Search for the cell housing the specified text and yield its [X, Y] center coordinate. 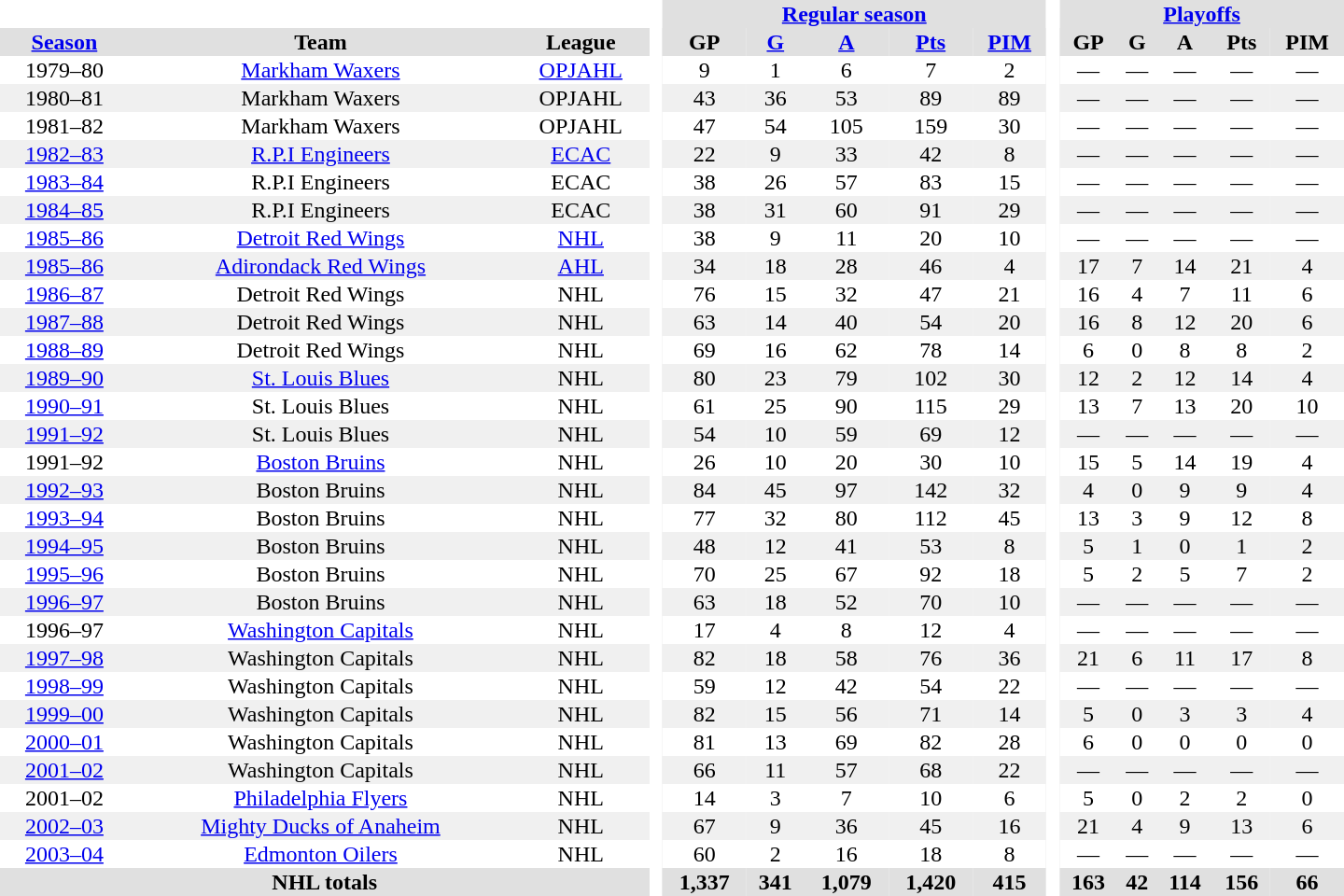
1992–93 [64, 490]
78 [931, 350]
71 [931, 714]
48 [705, 546]
2002–03 [64, 826]
159 [931, 126]
114 [1185, 882]
31 [776, 210]
Mighty Ducks of Anaheim [321, 826]
41 [847, 546]
1997–98 [64, 658]
1,337 [705, 882]
Regular season [855, 14]
46 [931, 266]
2003–04 [64, 854]
2000–01 [64, 742]
52 [847, 602]
AHL [581, 266]
90 [847, 406]
1980–81 [64, 98]
115 [931, 406]
83 [931, 182]
81 [705, 742]
79 [847, 378]
Edmonton Oilers [321, 854]
NHL totals [325, 882]
40 [847, 322]
1995–96 [64, 574]
56 [847, 714]
1988–89 [64, 350]
62 [847, 350]
1990–91 [64, 406]
58 [847, 658]
97 [847, 490]
1999–00 [64, 714]
1,420 [931, 882]
156 [1241, 882]
1989–90 [64, 378]
Playoffs [1202, 14]
84 [705, 490]
112 [931, 518]
League [581, 42]
33 [847, 154]
1998–99 [64, 686]
1994–95 [64, 546]
92 [931, 574]
1983–84 [64, 182]
341 [776, 882]
1979–80 [64, 70]
Adirondack Red Wings [321, 266]
43 [705, 98]
61 [705, 406]
1987–88 [64, 322]
1984–85 [64, 210]
163 [1088, 882]
Season [64, 42]
1982–83 [64, 154]
34 [705, 266]
1986–87 [64, 294]
19 [1241, 462]
415 [1010, 882]
105 [847, 126]
23 [776, 378]
77 [705, 518]
142 [931, 490]
Team [321, 42]
1,079 [847, 882]
102 [931, 378]
Philadelphia Flyers [321, 798]
1993–94 [64, 518]
1981–82 [64, 126]
91 [931, 210]
68 [931, 770]
